Search for the cell housing the specified text and yield its (X, Y) center coordinate. 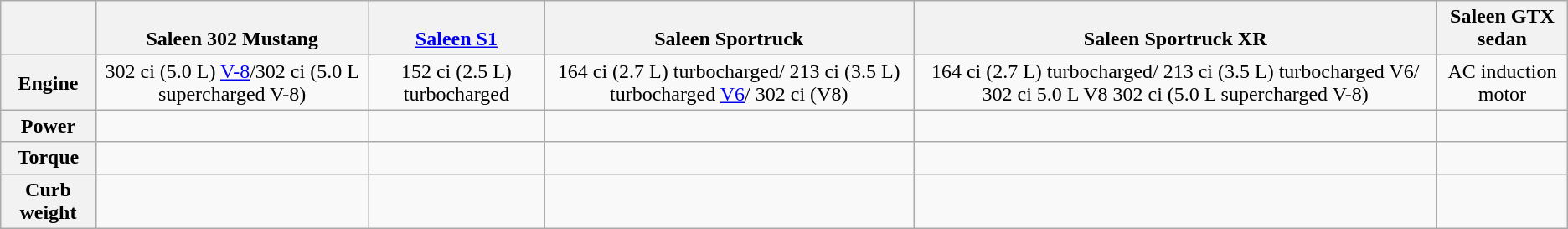
Curb weight (49, 201)
Saleen Sportruck XR (1176, 29)
AC induction motor (1503, 82)
152 ci (2.5 L) turbocharged (456, 82)
Torque (49, 158)
Saleen Sportruck (729, 29)
Saleen S1 (456, 29)
Power (49, 126)
164 ci (2.7 L) turbocharged/ 213 ci (3.5 L) turbocharged V6/ 302 ci 5.0 L V8 302 ci (5.0 L supercharged V-8) (1176, 82)
Engine (49, 82)
Saleen 302 Mustang (232, 29)
164 ci (2.7 L) turbocharged/ 213 ci (3.5 L) turbocharged V6/ 302 ci (V8) (729, 82)
Saleen GTX sedan (1503, 29)
302 ci (5.0 L) V-8/302 ci (5.0 L supercharged V-8) (232, 82)
